Determine the (x, y) coordinate at the center of the cell enclosing the given text.  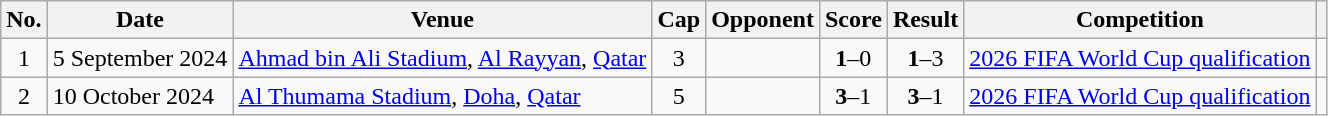
Venue (442, 20)
10 October 2024 (140, 96)
3 (679, 58)
1–3 (925, 58)
5 (679, 96)
Ahmad bin Ali Stadium, Al Rayyan, Qatar (442, 58)
1 (24, 58)
Result (925, 20)
Competition (1140, 20)
2 (24, 96)
5 September 2024 (140, 58)
Date (140, 20)
Opponent (763, 20)
Score (853, 20)
No. (24, 20)
Al Thumama Stadium, Doha, Qatar (442, 96)
1–0 (853, 58)
Cap (679, 20)
